Output the [x, y] coordinate of the center of the cell containing the given text.  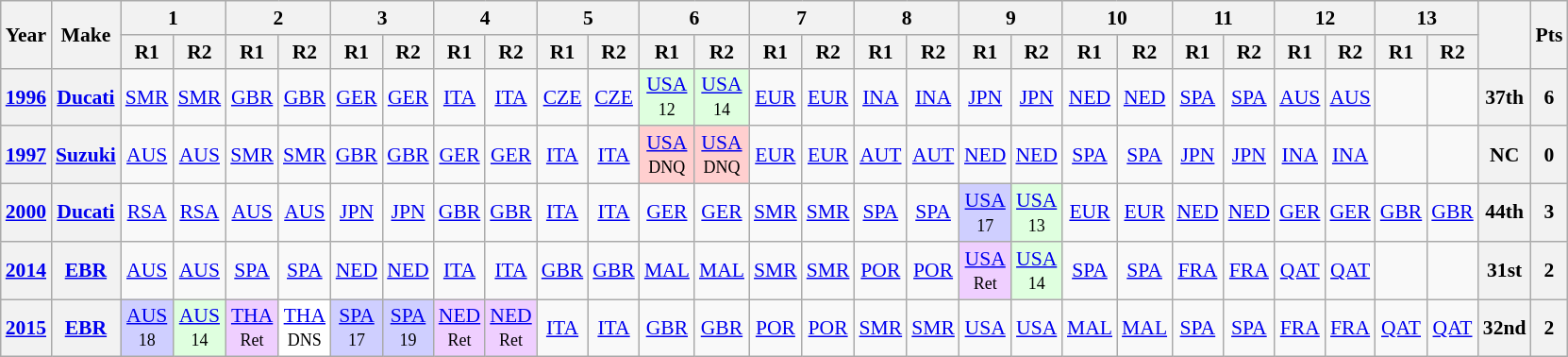
THADNS [305, 329]
SPA19 [408, 329]
32nd [1505, 329]
1 [174, 18]
USA17 [985, 213]
Suzuki [86, 155]
2014 [26, 270]
5 [589, 18]
12 [1325, 18]
AUS18 [147, 329]
THARet [252, 329]
10 [1117, 18]
NC [1505, 155]
1996 [26, 96]
8 [906, 18]
Pts [1549, 34]
44th [1505, 213]
37th [1505, 96]
Make [86, 34]
USA13 [1036, 213]
4 [485, 18]
USA12 [667, 96]
1997 [26, 155]
2015 [26, 329]
SPA17 [357, 329]
13 [1426, 18]
31st [1505, 270]
9 [1011, 18]
Year [26, 34]
USARet [985, 270]
2000 [26, 213]
11 [1223, 18]
7 [802, 18]
AUS14 [200, 329]
0 [1549, 155]
